Extract the [x, y] coordinate from the center of the cell holding the provided text.  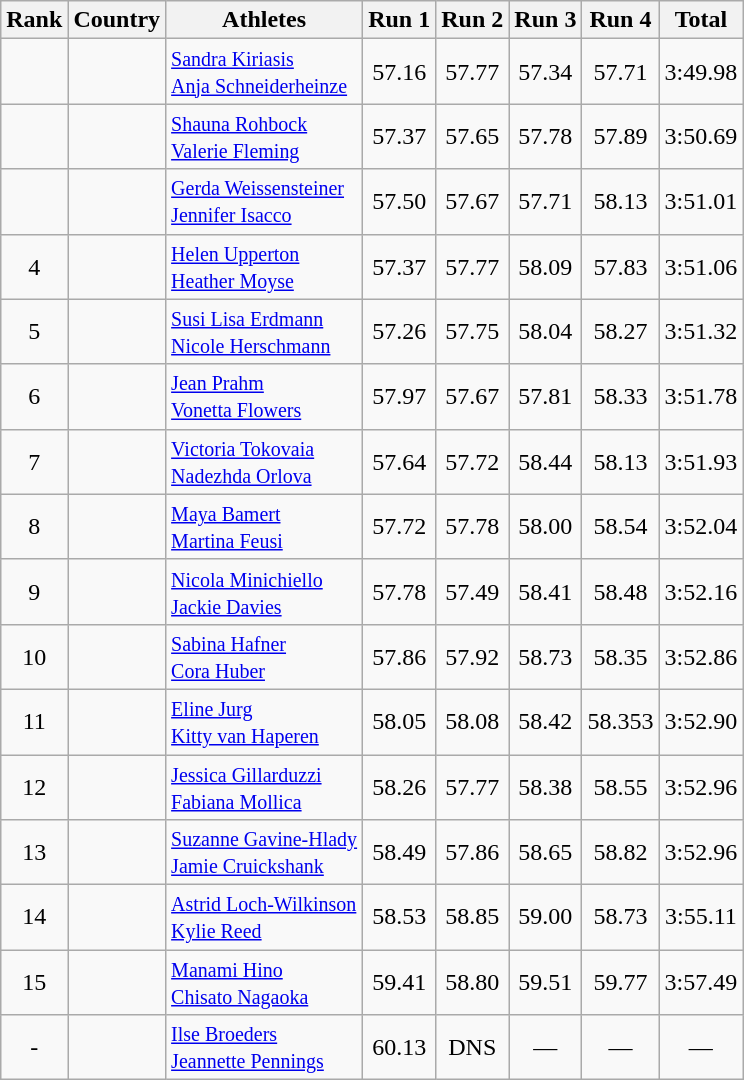
4 [34, 266]
58.65 [546, 852]
Eline Jurg Kitty van Haperen [264, 722]
57.64 [400, 462]
58.05 [400, 722]
Run 2 [472, 20]
57.97 [400, 396]
5 [34, 332]
3:51.06 [701, 266]
Victoria Tokovaia Nadezhda Orlova [264, 462]
11 [34, 722]
3:52.04 [701, 526]
59.51 [546, 982]
Susi Lisa Erdmann Nicole Herschmann [264, 332]
14 [34, 918]
Helen Upperton Heather Moyse [264, 266]
58.08 [472, 722]
57.83 [620, 266]
58.48 [620, 592]
59.77 [620, 982]
58.00 [546, 526]
Athletes [264, 20]
3:51.01 [701, 202]
9 [34, 592]
12 [34, 786]
58.33 [620, 396]
3:52.90 [701, 722]
57.50 [400, 202]
3:52.86 [701, 656]
57.89 [620, 136]
58.42 [546, 722]
58.80 [472, 982]
58.35 [620, 656]
Run 4 [620, 20]
57.26 [400, 332]
59.00 [546, 918]
58.353 [620, 722]
57.65 [472, 136]
Run 3 [546, 20]
- [34, 1048]
58.26 [400, 786]
57.34 [546, 72]
57.92 [472, 656]
3:51.32 [701, 332]
58.49 [400, 852]
Jean Prahm Vonetta Flowers [264, 396]
Astrid Loch-Wilkinson Kylie Reed [264, 918]
8 [34, 526]
58.44 [546, 462]
58.27 [620, 332]
Rank [34, 20]
Manami Hino Chisato Nagaoka [264, 982]
59.41 [400, 982]
58.85 [472, 918]
3:51.93 [701, 462]
13 [34, 852]
Shauna Rohbock Valerie Fleming [264, 136]
15 [34, 982]
Run 1 [400, 20]
Maya Bamert Martina Feusi [264, 526]
58.82 [620, 852]
3:55.11 [701, 918]
58.09 [546, 266]
Total [701, 20]
3:51.78 [701, 396]
10 [34, 656]
6 [34, 396]
DNS [472, 1048]
3:49.98 [701, 72]
58.41 [546, 592]
3:57.49 [701, 982]
Suzanne Gavine-Hlady Jamie Cruickshank [264, 852]
58.54 [620, 526]
Gerda Weissensteiner Jennifer Isacco [264, 202]
58.53 [400, 918]
Ilse Broeders Jeannette Pennings [264, 1048]
57.75 [472, 332]
58.55 [620, 786]
57.49 [472, 592]
Jessica Gillarduzzi Fabiana Mollica [264, 786]
3:50.69 [701, 136]
58.38 [546, 786]
3:52.16 [701, 592]
7 [34, 462]
58.04 [546, 332]
Sabina Hafner Cora Huber [264, 656]
57.16 [400, 72]
60.13 [400, 1048]
Nicola Minichiello Jackie Davies [264, 592]
57.81 [546, 396]
Country [117, 20]
Sandra Kiriasis Anja Schneiderheinze [264, 72]
